From the cell containing the given text, extract its center point as (x, y) coordinate. 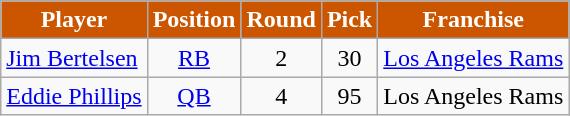
RB (194, 58)
Position (194, 20)
4 (281, 96)
Pick (349, 20)
Franchise (474, 20)
2 (281, 58)
Round (281, 20)
95 (349, 96)
Eddie Phillips (74, 96)
30 (349, 58)
Player (74, 20)
Jim Bertelsen (74, 58)
QB (194, 96)
